For the text-containing cell, return its midpoint in [X, Y] coordinate format. 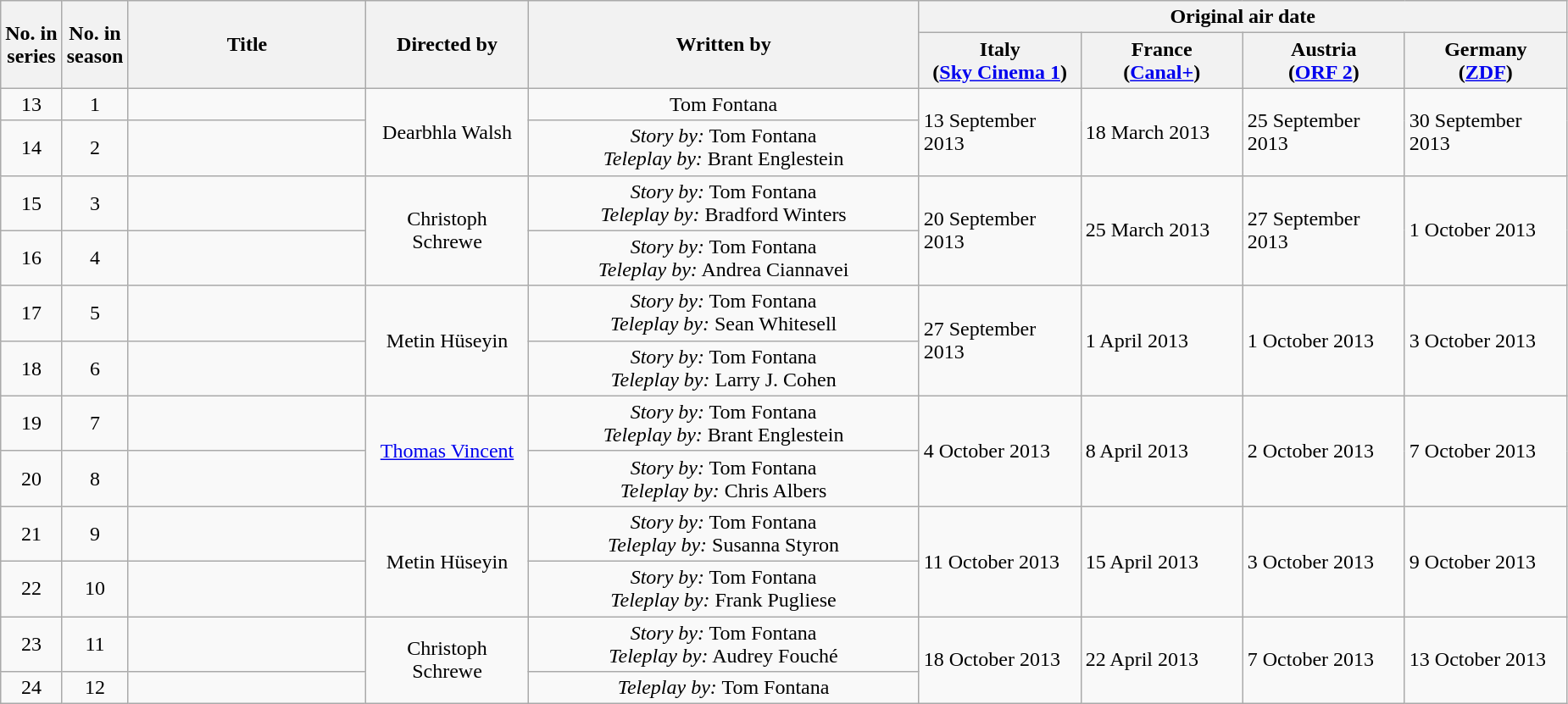
Story by: Tom FontanaTeleplay by: Sean Whitesell [724, 313]
No. inseason [95, 44]
Original air date [1243, 17]
14 [31, 147]
11 [95, 644]
25 September 2013 [1324, 132]
30 September 2013 [1485, 132]
4 [95, 258]
21 [31, 534]
6 [95, 368]
Story by: Tom FontanaTeleplay by: Larry J. Cohen [724, 368]
Directed by [448, 44]
13 [31, 104]
23 [31, 644]
Germany(ZDF) [1485, 61]
13 September 2013 [1000, 132]
17 [31, 313]
Written by [724, 44]
3 [95, 203]
Story by: Tom FontanaTeleplay by: Bradford Winters [724, 203]
15 April 2013 [1161, 561]
Story by: Tom FontanaTeleplay by: Audrey Fouché [724, 644]
Story by: Tom FontanaTeleplay by: Susanna Styron [724, 534]
18 March 2013 [1161, 132]
9 October 2013 [1485, 561]
13 October 2013 [1485, 661]
2 October 2013 [1324, 451]
22 April 2013 [1161, 661]
5 [95, 313]
12 [95, 688]
2 [95, 147]
Tom Fontana [724, 104]
Story by: Tom FontanaTeleplay by: Chris Albers [724, 478]
11 October 2013 [1000, 561]
20 September 2013 [1000, 230]
Title [247, 44]
Italy(Sky Cinema 1) [1000, 61]
8 April 2013 [1161, 451]
20 [31, 478]
22 [31, 588]
18 [31, 368]
Thomas Vincent [448, 451]
Dearbhla Walsh [448, 132]
10 [95, 588]
4 October 2013 [1000, 451]
19 [31, 424]
24 [31, 688]
15 [31, 203]
Austria(ORF 2) [1324, 61]
Story by: Tom FontanaTeleplay by: Frank Pugliese [724, 588]
Story by: Tom FontanaTeleplay by: Andrea Ciannavei [724, 258]
Teleplay by: Tom Fontana [724, 688]
16 [31, 258]
No. inseries [31, 44]
1 April 2013 [1161, 341]
1 [95, 104]
25 March 2013 [1161, 230]
9 [95, 534]
7 [95, 424]
France(Canal+) [1161, 61]
18 October 2013 [1000, 661]
8 [95, 478]
